Determine the [x, y] coordinate at the center of the cell enclosing the given text.  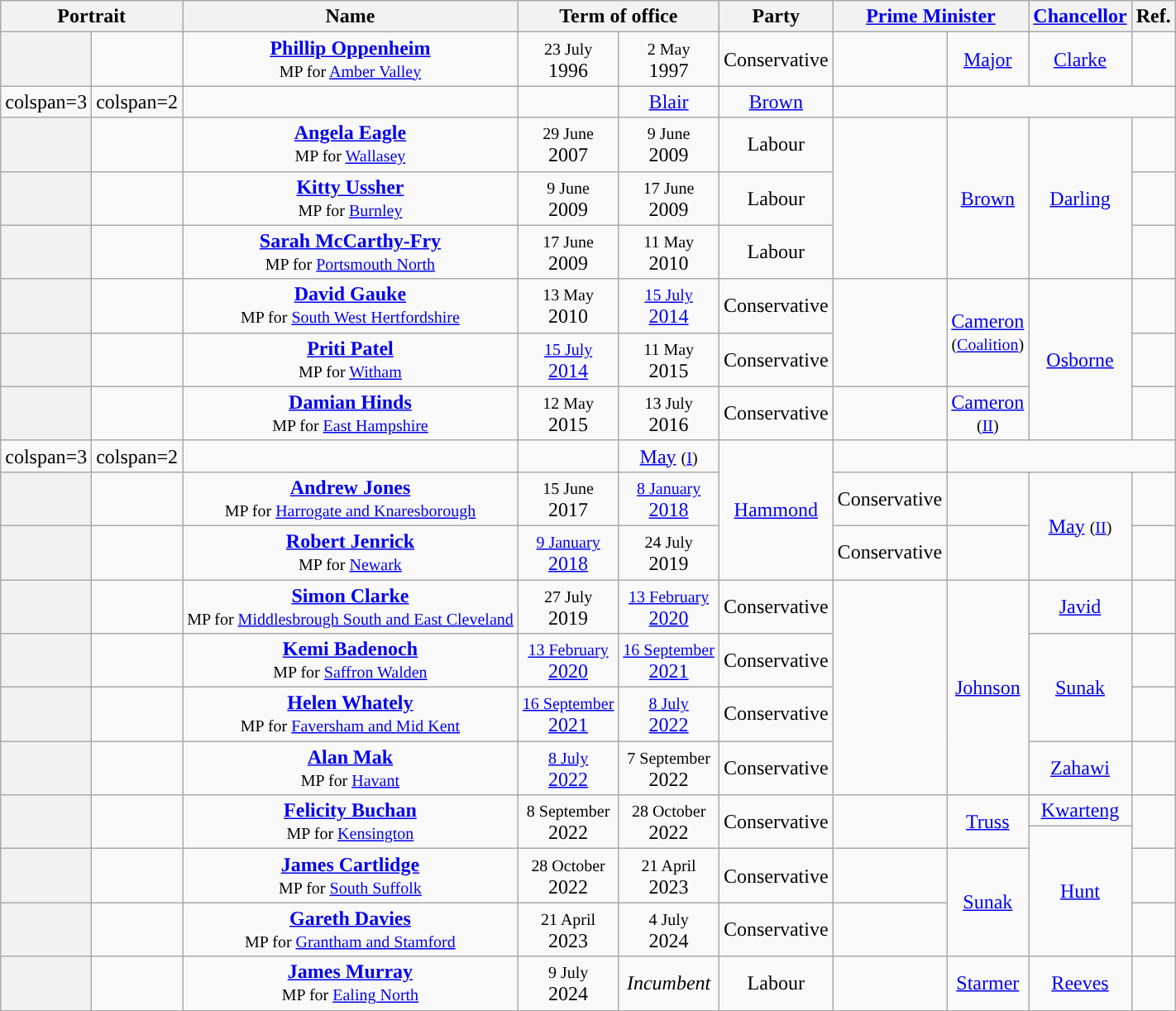
Phillip OppenheimMP for Amber Valley [351, 60]
Alan MakMP for Havant [351, 768]
Zahawi [1080, 768]
11 May2010 [669, 252]
James CartlidgeMP for South Suffolk [351, 875]
Term of office [619, 17]
May (II) [1080, 525]
Cameron(Coalition) [987, 333]
Cameron(II) [987, 414]
Truss [987, 822]
Prime Minister [931, 17]
Incumbent [669, 983]
11 May2015 [669, 359]
Kemi BadenochMP for Saffron Walden [351, 660]
Darling [1080, 199]
Simon ClarkeMP for Middlesbrough South and East Cleveland [351, 606]
Priti PatelMP for Witham [351, 359]
8 January2018 [669, 498]
Gareth DaviesMP for Grantham and Stamford [351, 930]
May (I) [669, 456]
29 June2007 [568, 144]
9 January2018 [568, 553]
Robert JenrickMP for Newark [351, 553]
Chancellor [1080, 17]
Clarke [1080, 60]
Reeves [1080, 983]
Osborne [1080, 359]
27 July2019 [568, 606]
2 May1997 [669, 60]
8 September2022 [568, 822]
Hunt [1080, 892]
15 June2017 [568, 498]
Name [351, 17]
Hammond [776, 510]
David GaukeMP for South West Hertfordshire [351, 306]
9 July2024 [568, 983]
Party [776, 17]
7 September2022 [669, 768]
Damian HindsMP for East Hampshire [351, 414]
Angela EagleMP for Wallasey [351, 144]
Blair [669, 102]
24 July2019 [669, 553]
Sarah McCarthy-Fry MP for Portsmouth North [351, 252]
12 May2015 [568, 414]
Felicity BuchanMP for Kensington [351, 822]
23 July1996 [568, 60]
Starmer [987, 983]
Portrait [92, 17]
Javid [1080, 606]
Andrew JonesMP for Harrogate and Knaresborough [351, 498]
Ref. [1153, 17]
Johnson [987, 687]
Kwarteng [1080, 811]
4 July2024 [669, 930]
13 May2010 [568, 306]
Major [987, 60]
Helen WhatelyMP for Faversham and Mid Kent [351, 715]
Kitty UssherMP for Burnley [351, 199]
13 July2016 [669, 414]
James MurrayMP for Ealing North [351, 983]
